Pinpoint the cell where the given text exists, returning its (X, Y) midpoint coordinate. 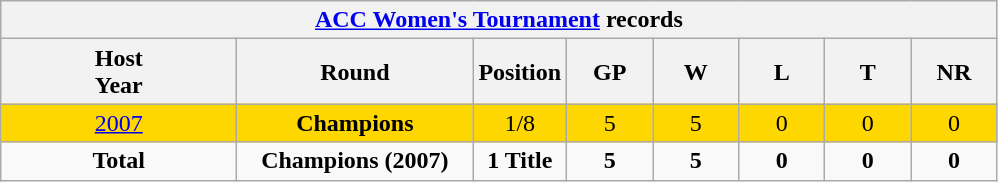
W (696, 72)
Round (355, 72)
ACC Women's Tournament records (499, 20)
T (868, 72)
1 Title (520, 161)
NR (954, 72)
GP (610, 72)
L (782, 72)
1/8 (520, 123)
Total (119, 161)
HostYear (119, 72)
2007 (119, 123)
Champions (355, 123)
Position (520, 72)
Champions (2007) (355, 161)
